Detect which cell encompasses the target text, then output its (X, Y) center coordinate. 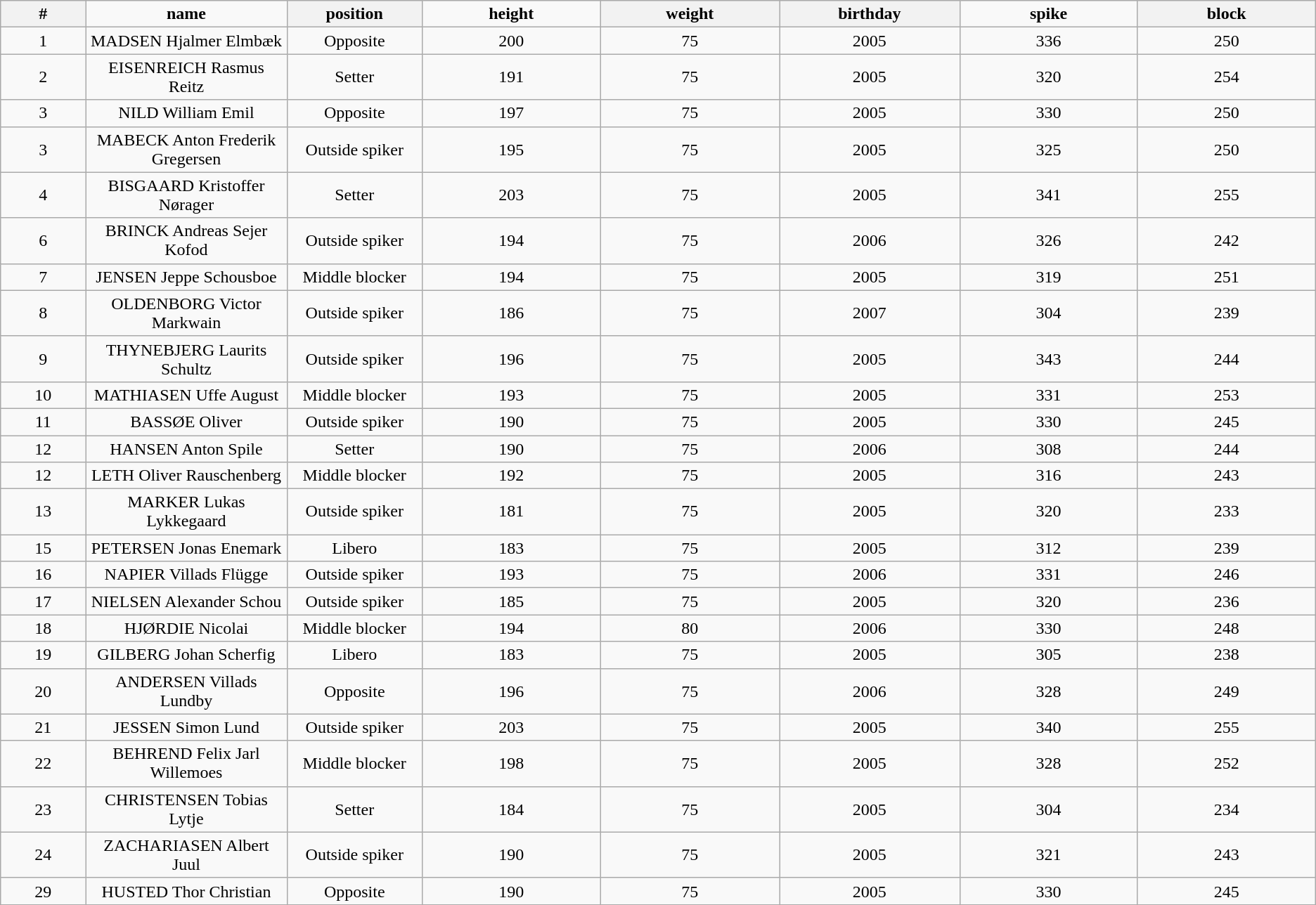
15 (44, 548)
7 (44, 277)
308 (1049, 449)
THYNEBJERG Laurits Schultz (187, 358)
HANSEN Anton Spile (187, 449)
spike (1049, 14)
MABECK Anton Frederik Gregersen (187, 149)
17 (44, 601)
ANDERSEN Villads Lundby (187, 691)
184 (511, 809)
238 (1226, 655)
OLDENBORG Victor Markwain (187, 313)
185 (511, 601)
20 (44, 691)
19 (44, 655)
BRINCK Andreas Sejer Kofod (187, 240)
233 (1226, 512)
316 (1049, 476)
JENSEN Jeppe Schousboe (187, 277)
GILBERG Johan Scherfig (187, 655)
248 (1226, 628)
BEHREND Felix Jarl Willemoes (187, 763)
321 (1049, 854)
BASSØE Oliver (187, 422)
22 (44, 763)
236 (1226, 601)
PETERSEN Jonas Enemark (187, 548)
EISENREICH Rasmus Reitz (187, 77)
234 (1226, 809)
block (1226, 14)
# (44, 14)
200 (511, 41)
HUSTED Thor Christian (187, 891)
position (354, 14)
319 (1049, 277)
11 (44, 422)
NIELSEN Alexander Schou (187, 601)
HJØRDIE Nicolai (187, 628)
24 (44, 854)
340 (1049, 727)
LETH Oliver Rauschenberg (187, 476)
9 (44, 358)
MATHIASEN Uffe August (187, 395)
birthday (870, 14)
249 (1226, 691)
197 (511, 113)
NILD William Emil (187, 113)
246 (1226, 575)
18 (44, 628)
254 (1226, 77)
BISGAARD Kristoffer Nørager (187, 195)
MARKER Lukas Lykkegaard (187, 512)
343 (1049, 358)
341 (1049, 195)
height (511, 14)
4 (44, 195)
JESSEN Simon Lund (187, 727)
1 (44, 41)
251 (1226, 277)
191 (511, 77)
13 (44, 512)
21 (44, 727)
29 (44, 891)
252 (1226, 763)
16 (44, 575)
MADSEN Hjalmer Elmbæk (187, 41)
80 (690, 628)
242 (1226, 240)
ZACHARIASEN Albert Juul (187, 854)
253 (1226, 395)
6 (44, 240)
NAPIER Villads Flügge (187, 575)
10 (44, 395)
CHRISTENSEN Tobias Lytje (187, 809)
192 (511, 476)
weight (690, 14)
2007 (870, 313)
326 (1049, 240)
23 (44, 809)
8 (44, 313)
name (187, 14)
312 (1049, 548)
325 (1049, 149)
195 (511, 149)
181 (511, 512)
336 (1049, 41)
198 (511, 763)
2 (44, 77)
305 (1049, 655)
186 (511, 313)
